Extract the (x, y) coordinate from the center of the cell holding the provided text.  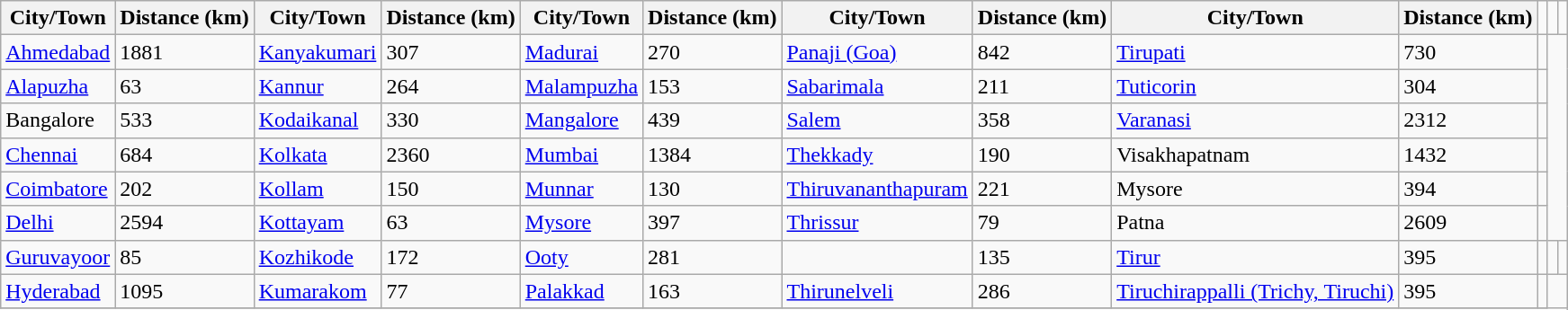
330 (451, 120)
Chennai (58, 155)
264 (451, 86)
2312 (1468, 120)
Tirur (1256, 257)
79 (1042, 223)
163 (712, 291)
Thrissur (877, 223)
2360 (451, 155)
Kollam (318, 189)
Kodaikanal (318, 120)
Tiruchirappalli (Trichy, Tiruchi) (1256, 291)
Sabarimala (877, 86)
1384 (712, 155)
Tirupati (1256, 52)
Thiruvananthapuram (877, 189)
Kannur (318, 86)
307 (451, 52)
842 (1042, 52)
397 (712, 223)
Madurai (581, 52)
Panaji (Goa) (877, 52)
153 (712, 86)
1432 (1468, 155)
730 (1468, 52)
394 (1468, 189)
1095 (184, 291)
172 (451, 257)
Hyderabad (58, 291)
135 (1042, 257)
Varanasi (1256, 120)
85 (184, 257)
281 (712, 257)
Delhi (58, 223)
190 (1042, 155)
286 (1042, 291)
Tuticorin (1256, 86)
Malampuzha (581, 86)
211 (1042, 86)
Guruvayoor (58, 257)
684 (184, 155)
Alapuzha (58, 86)
Patna (1256, 223)
Thirunelveli (877, 291)
Thekkady (877, 155)
270 (712, 52)
221 (1042, 189)
304 (1468, 86)
2594 (184, 223)
Mumbai (581, 155)
2609 (1468, 223)
150 (451, 189)
439 (712, 120)
Mangalore (581, 120)
1881 (184, 52)
77 (451, 291)
Kanyakumari (318, 52)
Munnar (581, 189)
Kumarakom (318, 291)
Ahmedabad (58, 52)
Kottayam (318, 223)
Coimbatore (58, 189)
Palakkad (581, 291)
Ooty (581, 257)
Bangalore (58, 120)
202 (184, 189)
Kolkata (318, 155)
Visakhapatnam (1256, 155)
533 (184, 120)
130 (712, 189)
Kozhikode (318, 257)
358 (1042, 120)
Salem (877, 120)
